Locate the cell with the specified text and output its [x, y] center coordinate. 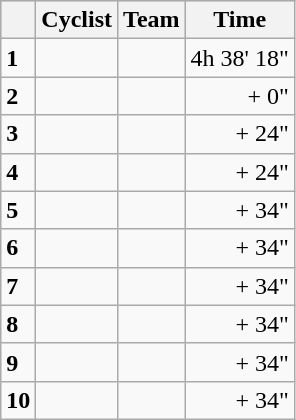
7 [18, 286]
5 [18, 210]
4h 38' 18" [240, 58]
8 [18, 324]
Time [240, 20]
3 [18, 134]
4 [18, 172]
1 [18, 58]
9 [18, 362]
+ 0" [240, 96]
6 [18, 248]
2 [18, 96]
Cyclist [77, 20]
10 [18, 400]
Team [152, 20]
